Find where the given text appears and provide that cell's center as (x, y) coordinate. 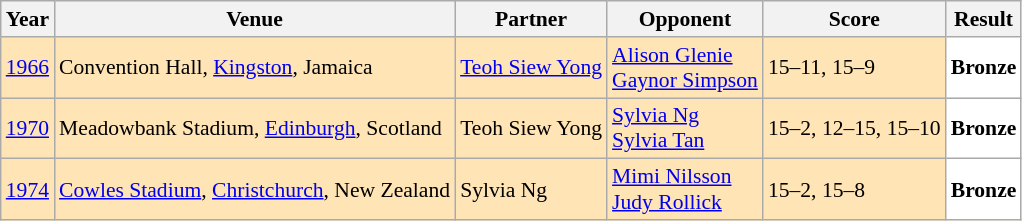
Opponent (685, 19)
15–11, 15–9 (854, 68)
Venue (254, 19)
Score (854, 19)
Year (28, 19)
Alison Glenie Gaynor Simpson (685, 68)
Meadowbank Stadium, Edinburgh, Scotland (254, 128)
Cowles Stadium, Christchurch, New Zealand (254, 190)
1966 (28, 68)
Sylvia Ng Sylvia Tan (685, 128)
Convention Hall, Kingston, Jamaica (254, 68)
15–2, 15–8 (854, 190)
15–2, 12–15, 15–10 (854, 128)
Partner (531, 19)
Result (984, 19)
Mimi Nilsson Judy Rollick (685, 190)
1970 (28, 128)
1974 (28, 190)
Sylvia Ng (531, 190)
